Determine the [x, y] coordinate at the center of the cell enclosing the given text.  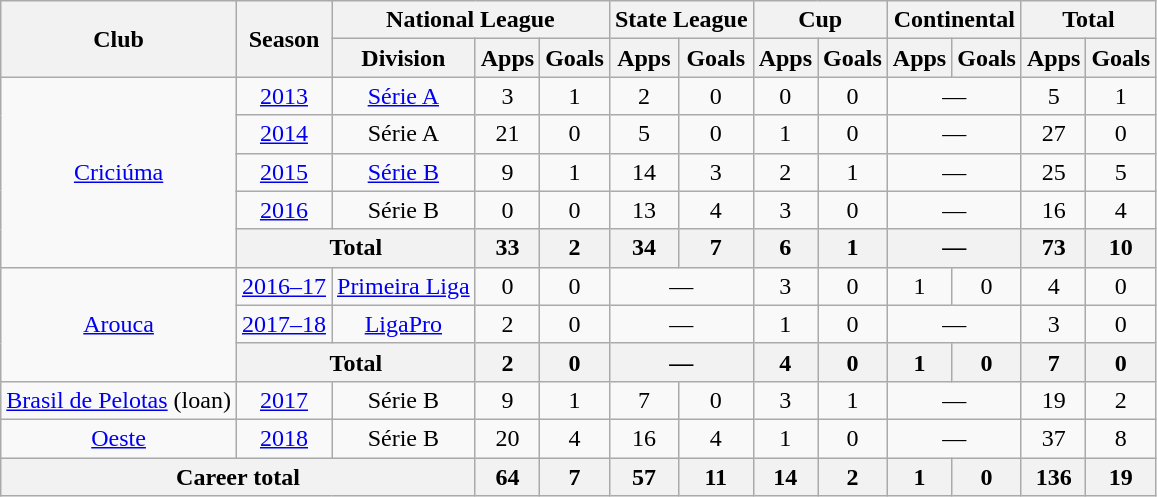
2018 [284, 438]
Division [404, 58]
Career total [238, 477]
8 [1121, 438]
Primeira Liga [404, 286]
Cup [820, 20]
10 [1121, 248]
64 [507, 477]
2016 [284, 210]
LigaPro [404, 324]
6 [785, 248]
2016–17 [284, 286]
Season [284, 39]
Oeste [119, 438]
37 [1053, 438]
Arouca [119, 324]
136 [1053, 477]
27 [1053, 134]
Brasil de Pelotas (loan) [119, 400]
34 [644, 248]
73 [1053, 248]
20 [507, 438]
57 [644, 477]
2017 [284, 400]
21 [507, 134]
State League [681, 20]
National League [471, 20]
33 [507, 248]
25 [1053, 172]
2017–18 [284, 324]
Continental [954, 20]
2015 [284, 172]
Criciúma [119, 172]
Club [119, 39]
2014 [284, 134]
11 [716, 477]
13 [644, 210]
2013 [284, 96]
